Output the (X, Y) coordinate of the center of the cell containing the given text.  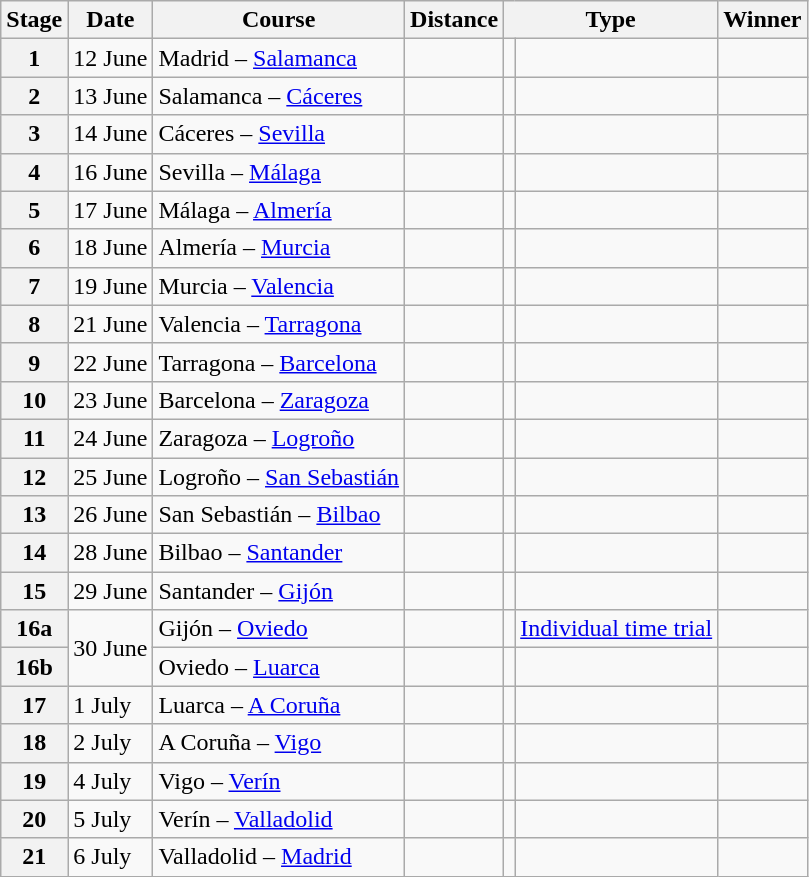
Almería – Murcia (279, 248)
18 June (110, 248)
30 June (110, 648)
Valladolid – Madrid (279, 857)
Santander – Gijón (279, 591)
14 (34, 553)
17 June (110, 210)
Course (279, 20)
21 June (110, 324)
Zaragoza – Logroño (279, 438)
Bilbao – Santander (279, 553)
26 June (110, 515)
Luarca – A Coruña (279, 705)
Murcia – Valencia (279, 286)
12 June (110, 58)
21 (34, 857)
12 (34, 477)
Valencia – Tarragona (279, 324)
13 June (110, 96)
San Sebastián – Bilbao (279, 515)
6 (34, 248)
2 July (110, 743)
Vigo – Verín (279, 781)
Winner (762, 20)
28 June (110, 553)
16a (34, 629)
16b (34, 667)
16 June (110, 172)
5 (34, 210)
Tarragona – Barcelona (279, 362)
7 (34, 286)
19 June (110, 286)
8 (34, 324)
Cáceres – Sevilla (279, 134)
5 July (110, 819)
4 (34, 172)
14 June (110, 134)
Oviedo – Luarca (279, 667)
13 (34, 515)
18 (34, 743)
20 (34, 819)
23 June (110, 400)
Madrid – Salamanca (279, 58)
11 (34, 438)
15 (34, 591)
1 (34, 58)
6 July (110, 857)
19 (34, 781)
Sevilla – Málaga (279, 172)
Barcelona – Zaragoza (279, 400)
17 (34, 705)
Verín – Valladolid (279, 819)
A Coruña – Vigo (279, 743)
1 July (110, 705)
Gijón – Oviedo (279, 629)
Date (110, 20)
Salamanca – Cáceres (279, 96)
22 June (110, 362)
Málaga – Almería (279, 210)
4 July (110, 781)
2 (34, 96)
Type (611, 20)
10 (34, 400)
24 June (110, 438)
29 June (110, 591)
3 (34, 134)
25 June (110, 477)
Individual time trial (616, 629)
Logroño – San Sebastián (279, 477)
9 (34, 362)
Distance (454, 20)
Stage (34, 20)
